Return the (X, Y) coordinate for the center point of the cell that contains the specified text.  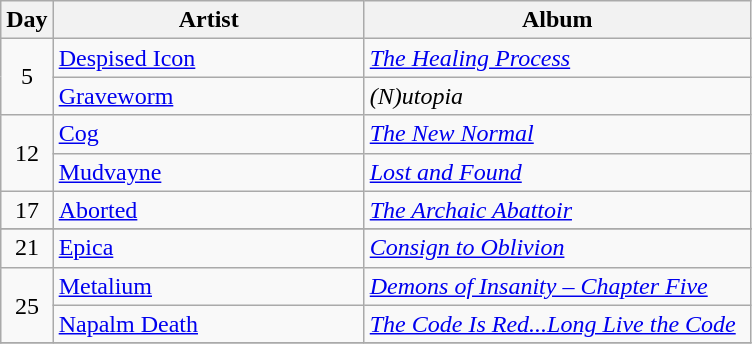
5 (27, 77)
17 (27, 210)
Aborted (208, 210)
Day (27, 20)
21 (27, 248)
Epica (208, 248)
Napalm Death (208, 324)
The New Normal (557, 134)
12 (27, 153)
Consign to Oblivion (557, 248)
Lost and Found (557, 172)
Artist (208, 20)
The Code Is Red...Long Live the Code (557, 324)
Demons of Insanity – Chapter Five (557, 286)
Album (557, 20)
Metalium (208, 286)
The Healing Process (557, 58)
The Archaic Abattoir (557, 210)
Graveworm (208, 96)
Cog (208, 134)
25 (27, 305)
Despised Icon (208, 58)
(N)utopia (557, 96)
Mudvayne (208, 172)
